Find where the given text appears and provide that cell's center as [X, Y] coordinate. 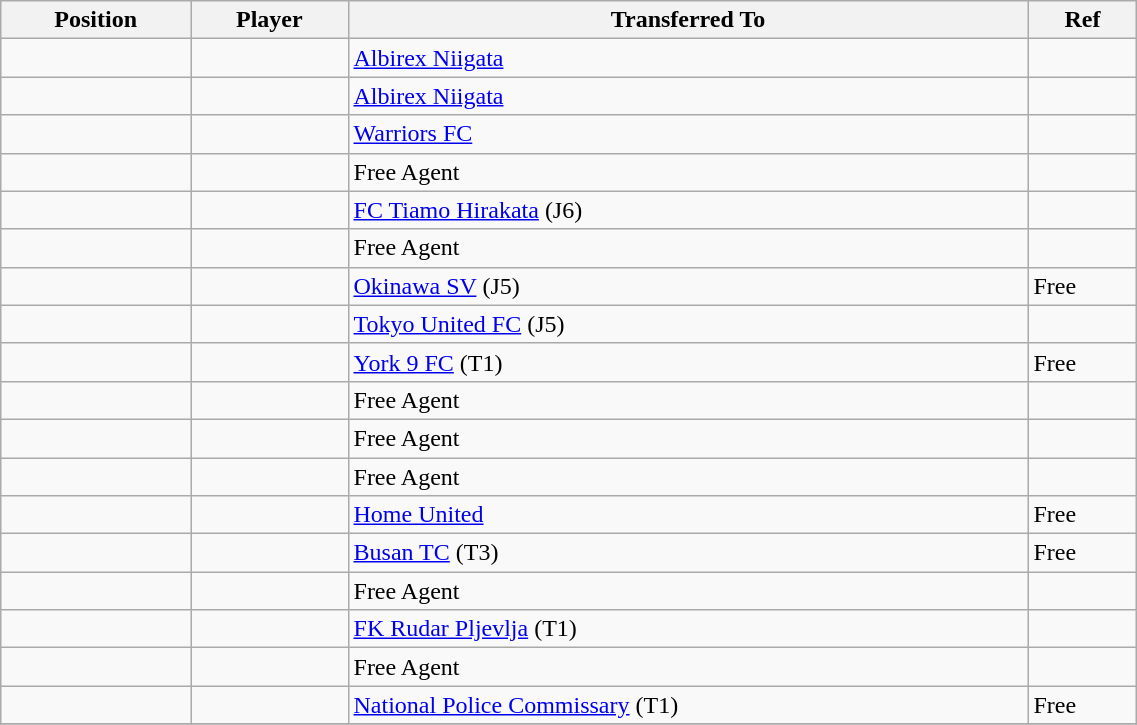
Transferred To [688, 20]
Position [96, 20]
Warriors FC [688, 134]
Busan TC (T3) [688, 553]
Okinawa SV (J5) [688, 286]
FK Rudar Pljevlja (T1) [688, 629]
Home United [688, 515]
FC Tiamo Hirakata (J6) [688, 210]
Player [270, 20]
Ref [1082, 20]
Tokyo United FC (J5) [688, 324]
York 9 FC (T1) [688, 362]
National Police Commissary (T1) [688, 705]
